Return the (x, y) coordinate for the center point of the cell that contains the specified text.  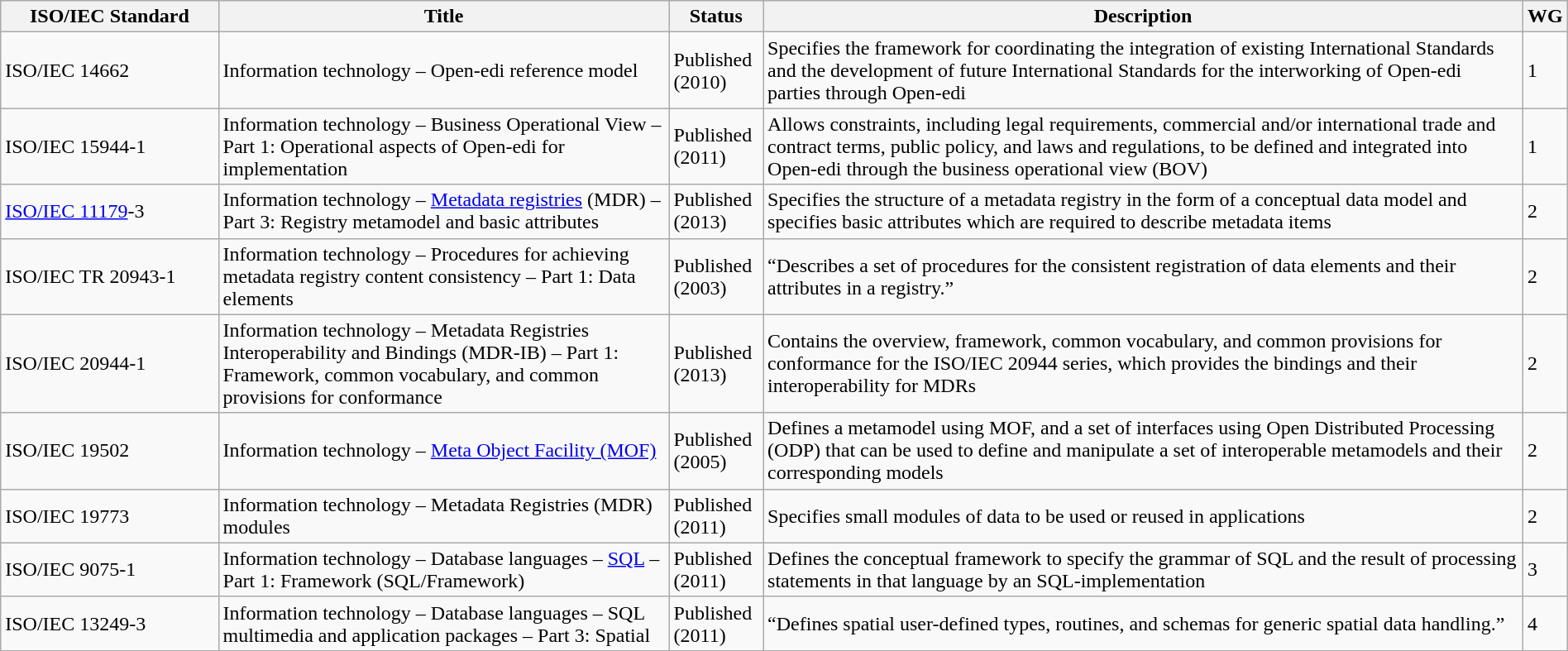
Information technology – Business Operational View – Part 1: Operational aspects of Open-edi for implementation (443, 146)
ISO/IEC 14662 (109, 70)
Specifies small modules of data to be used or reused in applications (1143, 516)
Title (443, 17)
Published (2005) (716, 451)
ISO/IEC 9075-1 (109, 569)
ISO/IEC 20944-1 (109, 364)
ISO/IEC 19773 (109, 516)
Published (2010) (716, 70)
Defines the conceptual framework to specify the grammar of SQL and the result of processing statements in that language by an SQL-implementation (1143, 569)
“Describes a set of procedures for the consistent registration of data elements and their attributes in a registry.” (1143, 276)
Status (716, 17)
Description (1143, 17)
ISO/IEC 19502 (109, 451)
ISO/IEC 13249-3 (109, 624)
ISO/IEC 15944-1 (109, 146)
Information technology – Procedures for achieving metadata registry content consistency – Part 1: Data elements (443, 276)
WG (1545, 17)
Published (2003) (716, 276)
ISO/IEC Standard (109, 17)
“Defines spatial user-defined types, routines, and schemas for generic spatial data handling.” (1143, 624)
4 (1545, 624)
3 (1545, 569)
Information technology – Database languages – SQL multimedia and application packages – Part 3: Spatial (443, 624)
Information technology – Meta Object Facility (MOF) (443, 451)
ISO/IEC 11179-3 (109, 212)
Information technology – Open-edi reference model (443, 70)
Information technology – Metadata registries (MDR) – Part 3: Registry metamodel and basic attributes (443, 212)
Information technology – Metadata Registries (MDR) modules (443, 516)
Information technology – Database languages – SQL – Part 1: Framework (SQL/Framework) (443, 569)
ISO/IEC TR 20943-1 (109, 276)
